Determine the (x, y) coordinate at the center of the cell enclosing the given text.  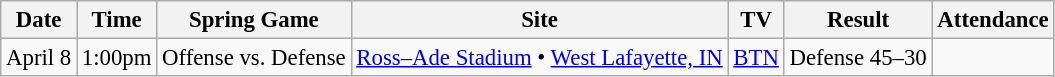
Date (39, 20)
Offense vs. Defense (254, 58)
Time (117, 20)
TV (756, 20)
Spring Game (254, 20)
Attendance (993, 20)
1:00pm (117, 58)
Result (858, 20)
Defense 45–30 (858, 58)
Site (540, 20)
BTN (756, 58)
April 8 (39, 58)
Ross–Ade Stadium • West Lafayette, IN (540, 58)
